Search for the cell housing the specified text and yield its [X, Y] center coordinate. 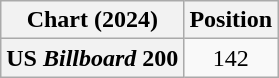
US Billboard 200 [92, 58]
142 [231, 58]
Chart (2024) [92, 20]
Position [231, 20]
